Detect which cell encompasses the target text, then output its (X, Y) center coordinate. 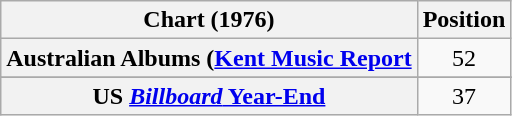
52 (464, 58)
Position (464, 20)
Chart (1976) (209, 20)
Australian Albums (Kent Music Report (209, 58)
37 (464, 96)
US Billboard Year-End (209, 96)
